Identify which cell holds the provided text, then report its [X, Y] central coordinate. 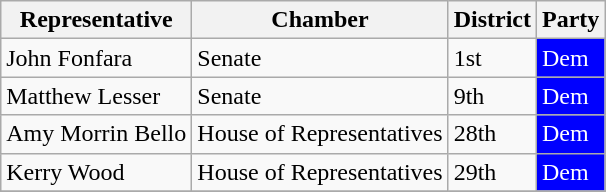
Kerry Wood [96, 172]
Party [571, 20]
John Fonfara [96, 58]
1st [492, 58]
Matthew Lesser [96, 96]
9th [492, 96]
Representative [96, 20]
28th [492, 134]
29th [492, 172]
Amy Morrin Bello [96, 134]
Chamber [320, 20]
District [492, 20]
